From the cell containing the given text, extract its center point as [x, y] coordinate. 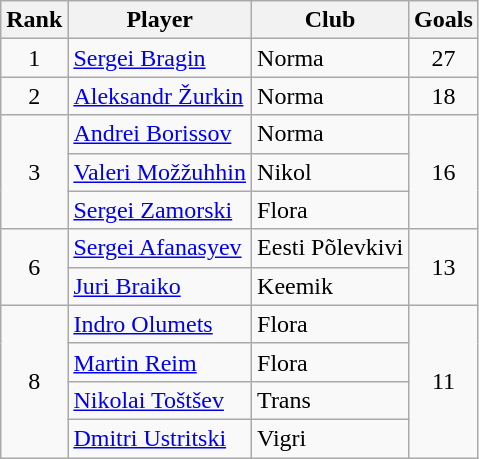
11 [444, 381]
2 [34, 96]
Sergei Bragin [160, 58]
Club [330, 20]
Vigri [330, 438]
Valeri Možžuhhin [160, 172]
Indro Olumets [160, 324]
13 [444, 267]
Nikolai Toštšev [160, 400]
1 [34, 58]
3 [34, 172]
Player [160, 20]
Goals [444, 20]
Rank [34, 20]
Nikol [330, 172]
Dmitri Ustritski [160, 438]
Trans [330, 400]
Andrei Borissov [160, 134]
8 [34, 381]
27 [444, 58]
Juri Braiko [160, 286]
Aleksandr Žurkin [160, 96]
Eesti Põlevkivi [330, 248]
16 [444, 172]
Martin Reim [160, 362]
18 [444, 96]
Sergei Afanasyev [160, 248]
Keemik [330, 286]
6 [34, 267]
Sergei Zamorski [160, 210]
